Provide the (x, y) coordinate of the cell's center where the given text is located.  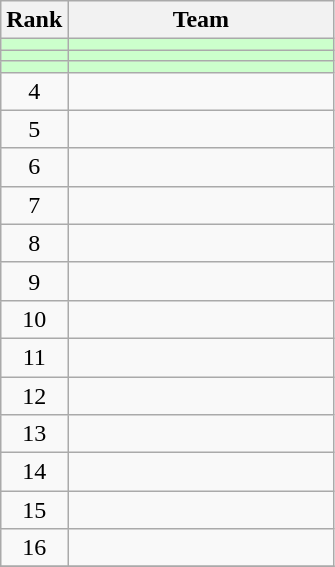
6 (34, 167)
16 (34, 548)
7 (34, 205)
11 (34, 357)
10 (34, 319)
15 (34, 510)
8 (34, 243)
9 (34, 281)
14 (34, 472)
13 (34, 434)
Rank (34, 20)
12 (34, 395)
5 (34, 129)
Team (201, 20)
4 (34, 91)
